From the cell containing the given text, extract its center point as (x, y) coordinate. 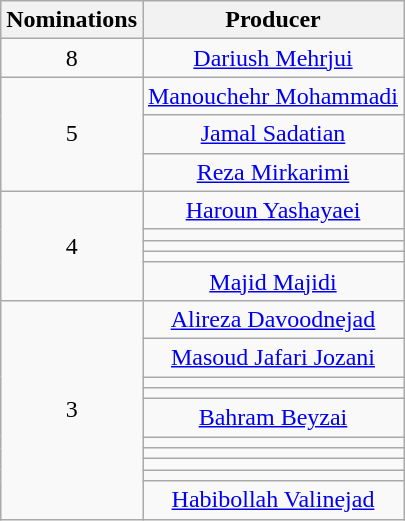
Nominations (72, 20)
Producer (272, 20)
Majid Majidi (272, 281)
4 (72, 246)
Manouchehr Mohammadi (272, 96)
Alireza Davoodnejad (272, 319)
Jamal Sadatian (272, 134)
Bahram Beyzai (272, 418)
3 (72, 410)
8 (72, 58)
Dariush Mehrjui (272, 58)
Reza Mirkarimi (272, 172)
Habibollah Valinejad (272, 500)
5 (72, 134)
Masoud Jafari Jozani (272, 357)
Haroun Yashayaei (272, 210)
